Extract the (X, Y) coordinate from the center of the cell holding the provided text.  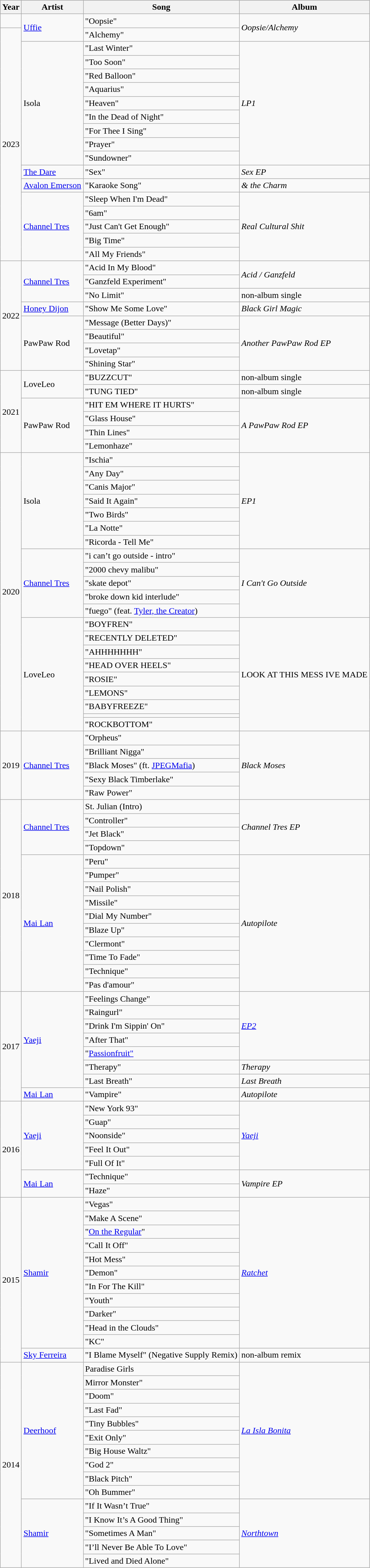
"Youth" (161, 1300)
"Jet Black" (161, 834)
"Lovetap" (161, 350)
"Black Moses" (ft. JPEGMafia) (161, 765)
"skate depot" (161, 583)
"Acid In My Blood" (161, 268)
"Last Winter" (161, 48)
2017 (11, 1046)
"Last Breath" (161, 1081)
"2000 chevy malibu" (161, 569)
"All My Friends" (161, 254)
2015 (11, 1280)
"New York 93" (161, 1108)
2022 (11, 316)
"Nail Polish" (161, 889)
"After That" (161, 1039)
"Missile" (161, 903)
"Drink I'm Sippin' On" (161, 1026)
2023 (11, 144)
"Orpheus" (161, 738)
"Sex" (161, 172)
2014 (11, 1465)
"Prayer" (161, 144)
"Too Soon" (161, 62)
I Can't Go Outside (304, 583)
"Peru" (161, 861)
"Sexy Black Timberlake" (161, 779)
A PawPaw Rod EP (304, 426)
"Oopsie" (161, 21)
"TUNG TIED" (161, 391)
Black Moses (304, 765)
"Ganzfeld Experiment" (161, 281)
"Vampire" (161, 1095)
Mirror Monster" (161, 1382)
"Ischia" (161, 460)
"Pas d'amour" (161, 985)
"I’ll Never Be Able To Love" (161, 1547)
2016 (11, 1149)
"Controller" (161, 820)
"Time To Fade" (161, 957)
Sex EP (304, 172)
"Guap" (161, 1122)
"In For The Kill" (161, 1287)
"Shining Star" (161, 364)
"Feelings Change" (161, 998)
"Haze" (161, 1190)
Therapy (304, 1067)
"Lemonhaze" (161, 446)
"6am" (161, 213)
"Canis Major" (161, 487)
Album (304, 7)
"Last Fad" (161, 1410)
EP2 (304, 1026)
"Sleep When I'm Dead" (161, 199)
"Blaze Up" (161, 930)
Acid / Ganzfeld (304, 275)
Oopsie/Alchemy (304, 28)
Deerhoof (53, 1430)
"Exit Only" (161, 1437)
2018 (11, 896)
"Sometimes A Man" (161, 1533)
"I Blame Myself" (Negative Supply Remix) (161, 1355)
"Topdown" (161, 848)
"Clermont" (161, 944)
"For Thee I Sing" (161, 130)
"Ricorda - Tell Me" (161, 542)
"RECENTLY DELETED" (161, 638)
"I Know It’s A Good Thing" (161, 1520)
2020 (11, 592)
Uffie (53, 28)
Black Girl Magic (304, 309)
"Big House Waltz" (161, 1451)
"Tiny Bubbles" (161, 1424)
Paradise Girls (161, 1369)
"HEAD OVER HEELS" (161, 665)
EP1 (304, 501)
"If It Wasn’t True" (161, 1506)
Vampire EP (304, 1184)
2021 (11, 411)
Sky Ferreira (53, 1355)
Channel Tres EP (304, 827)
"Raingurl" (161, 1012)
"Karaoke Song" (161, 186)
"Alchemy" (161, 35)
"Message (Better Days)" (161, 322)
"Demon" (161, 1273)
"Sundowner" (161, 158)
Real Cultural Shit (304, 227)
"Feel It Out" (161, 1149)
"Hot Mess" (161, 1259)
"No Limit" (161, 295)
"Vegas" (161, 1204)
"Head in the Clouds" (161, 1328)
"Just Can't Get Enough" (161, 227)
"AHHHHHHH" (161, 652)
"On the Regular" (161, 1231)
"Black Pitch" (161, 1478)
The Dare (53, 172)
"Make A Scene" (161, 1218)
"God 2" (161, 1465)
"Said It Again" (161, 501)
Artist (53, 7)
Last Breath (304, 1081)
"Dial My Number" (161, 916)
"Thin Lines" (161, 432)
Honey Dijon (53, 309)
St. Julian (Intro) (161, 806)
"LEMONS" (161, 693)
Another PawPaw Rod EP (304, 343)
"Heaven" (161, 103)
"Beautiful" (161, 336)
"Therapy" (161, 1067)
"Two Birds" (161, 514)
La Isla Bonita (304, 1430)
Ratchet (304, 1273)
"Red Balloon" (161, 76)
"ROSIE" (161, 679)
Avalon Emerson (53, 186)
"Passionfruit" (161, 1053)
"Noonside" (161, 1136)
"BUZZCUT" (161, 377)
"Brilliant Nigga" (161, 752)
"Lived and Died Alone" (161, 1561)
"Pumper" (161, 875)
"broke down kid interlude" (161, 597)
"Call It Off" (161, 1245)
"Show Me Some Love" (161, 309)
"Big Time" (161, 240)
"BOYFREN" (161, 624)
"BABYFREEZE" (161, 707)
"Darker" (161, 1314)
Song (161, 7)
Year (11, 7)
"KC" (161, 1341)
Northtown (304, 1533)
"i can’t go outside - intro" (161, 556)
LP1 (304, 103)
"HIT EM WHERE IT HURTS" (161, 405)
"Oh Bummer" (161, 1492)
& the Charm (304, 186)
"ROCKBOTTOM" (161, 724)
"Doom" (161, 1396)
LOOK AT THIS MESS IVE MADE (304, 674)
"In the Dead of Night" (161, 117)
"Any Day" (161, 473)
"La Notte" (161, 528)
non-album remix (304, 1355)
2019 (11, 765)
"Aquarius" (161, 89)
"fuego" (feat. Tyler, the Creator) (161, 611)
"Full Of It" (161, 1163)
"Glass House" (161, 419)
"Raw Power" (161, 793)
